Identify which cell holds the provided text, then report its (x, y) central coordinate. 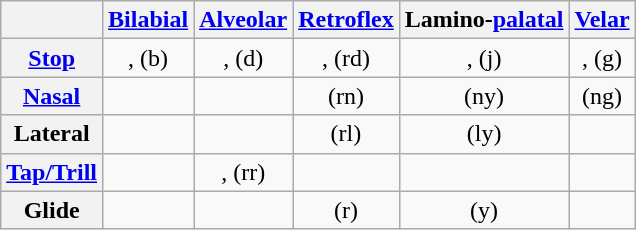
(ng) (602, 96)
Tap/Trill (52, 172)
, (g) (602, 58)
Lamino-palatal (484, 20)
(y) (484, 210)
, (j) (484, 58)
, (b) (148, 58)
Stop (52, 58)
Velar (602, 20)
Alveolar (244, 20)
(rn) (346, 96)
Lateral (52, 134)
, (d) (244, 58)
(rl) (346, 134)
Nasal (52, 96)
Glide (52, 210)
(ny) (484, 96)
, (rd) (346, 58)
(r) (346, 210)
, (rr) (244, 172)
Bilabial (148, 20)
Retroflex (346, 20)
(ly) (484, 134)
